Provide the [x, y] coordinate of the cell's center where the given text is located.  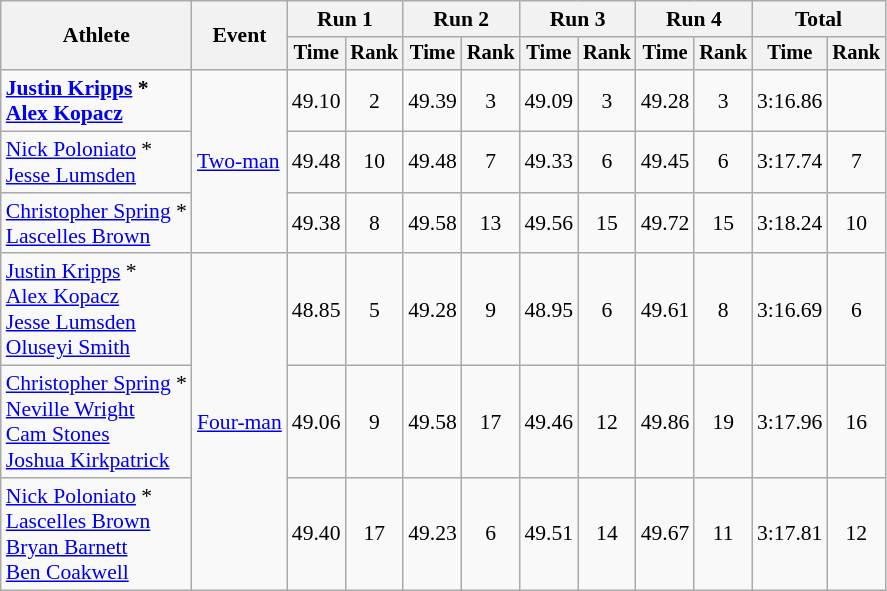
Run 4 [694, 19]
Four-man [240, 422]
3:17.74 [790, 162]
49.86 [666, 422]
13 [491, 224]
5 [375, 310]
Run 2 [461, 19]
49.45 [666, 162]
49.56 [548, 224]
3:17.81 [790, 534]
49.09 [548, 100]
3:16.86 [790, 100]
49.33 [548, 162]
Event [240, 36]
3:17.96 [790, 422]
Total [818, 19]
Nick Poloniato *Lascelles BrownBryan BarnettBen Coakwell [96, 534]
49.51 [548, 534]
Nick Poloniato *Jesse Lumsden [96, 162]
Justin Kripps *Alex Kopacz [96, 100]
11 [723, 534]
3:18.24 [790, 224]
49.06 [316, 422]
Christopher Spring *Neville WrightCam StonesJoshua Kirkpatrick [96, 422]
16 [856, 422]
Christopher Spring *Lascelles Brown [96, 224]
49.38 [316, 224]
Two-man [240, 162]
49.46 [548, 422]
49.67 [666, 534]
3:16.69 [790, 310]
49.61 [666, 310]
49.23 [432, 534]
49.40 [316, 534]
49.10 [316, 100]
49.39 [432, 100]
Run 1 [345, 19]
48.85 [316, 310]
Athlete [96, 36]
19 [723, 422]
48.95 [548, 310]
14 [607, 534]
Run 3 [577, 19]
Justin Kripps *Alex KopaczJesse LumsdenOluseyi Smith [96, 310]
49.72 [666, 224]
2 [375, 100]
